Capture the cell that displays the provided text and extract its [x, y] central coordinate. 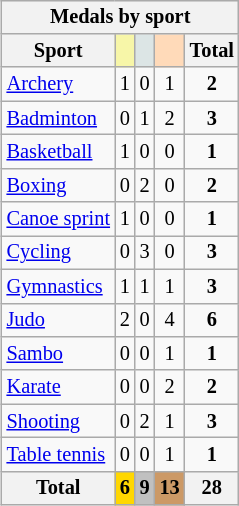
Boxing [58, 185]
Judo [58, 320]
Sambo [58, 354]
Badminton [58, 118]
Table tennis [58, 455]
Gymnastics [58, 286]
Canoe sprint [58, 219]
28 [212, 488]
Archery [58, 84]
Basketball [58, 152]
13 [170, 488]
Cycling [58, 253]
Sport [58, 51]
4 [170, 320]
9 [145, 488]
Shooting [58, 421]
Medals by sport [120, 17]
Karate [58, 387]
